Locate the cell with the specified text and output its [x, y] center coordinate. 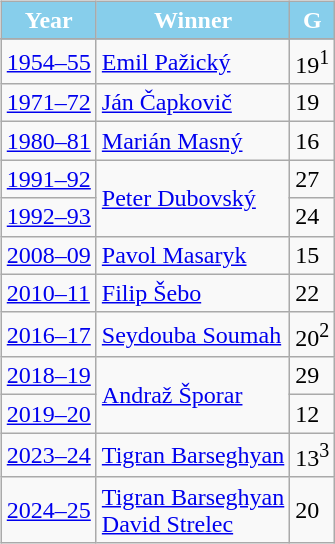
1954–55 [48, 62]
Tigran Barseghyan [193, 456]
19 [312, 103]
202 [312, 334]
Ján Čapkovič [193, 103]
Filip Šebo [193, 293]
1980–81 [48, 141]
Year [48, 20]
G [312, 20]
191 [312, 62]
Andraž Šporar [193, 395]
Marián Masný [193, 141]
Tigran Barseghyan David Strelec [193, 510]
1971–72 [48, 103]
27 [312, 179]
Emil Pažický [193, 62]
20 [312, 510]
16 [312, 141]
2023–24 [48, 456]
24 [312, 217]
2019–20 [48, 414]
2010–11 [48, 293]
Pavol Masaryk [193, 255]
1992–93 [48, 217]
22 [312, 293]
2024–25 [48, 510]
29 [312, 376]
Peter Dubovský [193, 198]
12 [312, 414]
1991–92 [48, 179]
2018–19 [48, 376]
Winner [193, 20]
15 [312, 255]
2016–17 [48, 334]
2008–09 [48, 255]
Seydouba Soumah [193, 334]
133 [312, 456]
